Locate the cell with the specified text and output its [X, Y] center coordinate. 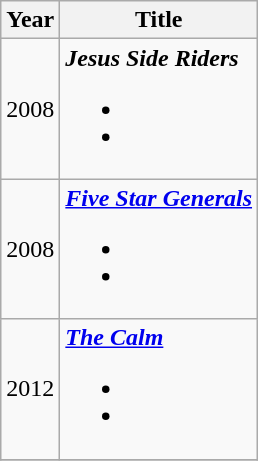
2012 [30, 389]
Title [159, 20]
The Calm [159, 389]
Year [30, 20]
Jesus Side Riders [159, 109]
Five Star Generals [159, 249]
